Search for the cell housing the specified text and yield its (x, y) center coordinate. 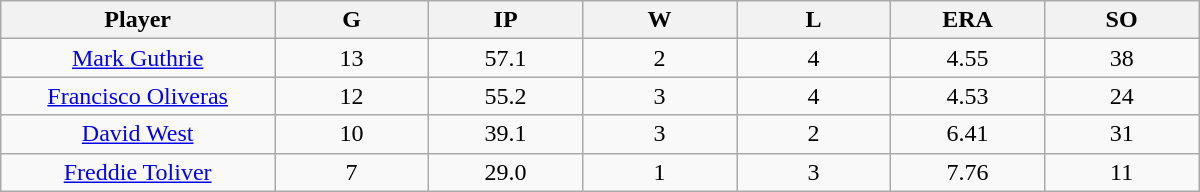
7.76 (968, 172)
Player (138, 20)
1 (660, 172)
6.41 (968, 134)
IP (506, 20)
SO (1122, 20)
Mark Guthrie (138, 58)
Francisco Oliveras (138, 96)
24 (1122, 96)
29.0 (506, 172)
L (814, 20)
ERA (968, 20)
11 (1122, 172)
55.2 (506, 96)
Freddie Toliver (138, 172)
57.1 (506, 58)
David West (138, 134)
12 (352, 96)
4.53 (968, 96)
G (352, 20)
39.1 (506, 134)
10 (352, 134)
38 (1122, 58)
13 (352, 58)
W (660, 20)
31 (1122, 134)
4.55 (968, 58)
7 (352, 172)
